Output the (x, y) coordinate of the center of the cell containing the given text.  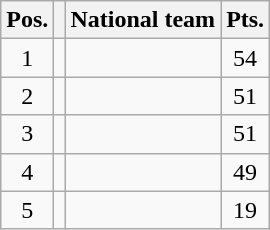
2 (28, 96)
3 (28, 134)
54 (246, 58)
4 (28, 172)
5 (28, 210)
Pts. (246, 20)
National team (143, 20)
1 (28, 58)
19 (246, 210)
Pos. (28, 20)
49 (246, 172)
